From the cell containing the given text, extract its center point as [X, Y] coordinate. 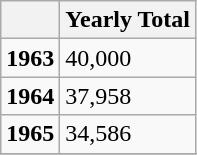
37,958 [128, 96]
1964 [30, 96]
34,586 [128, 134]
1963 [30, 58]
1965 [30, 134]
Yearly Total [128, 20]
40,000 [128, 58]
